Pinpoint the cell where the given text exists, returning its (X, Y) midpoint coordinate. 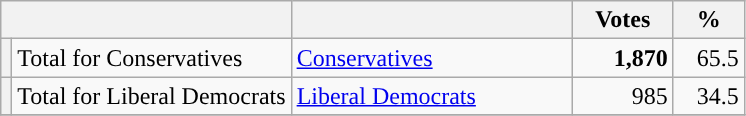
1,870 (622, 58)
Votes (622, 20)
% (708, 20)
Liberal Democrats (432, 96)
34.5 (708, 96)
Total for Liberal Democrats (152, 96)
985 (622, 96)
Conservatives (432, 58)
Total for Conservatives (152, 58)
65.5 (708, 58)
